Pinpoint the cell where the given text exists, returning its [x, y] midpoint coordinate. 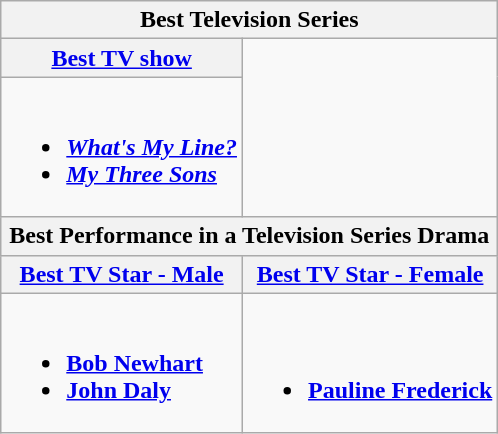
Best Performance in a Television Series Drama [250, 236]
What's My Line? My Three Sons [122, 147]
Bob Newhart John Daly [122, 363]
Best TV Star - Female [370, 274]
Best Television Series [250, 20]
Best TV Star - Male [122, 274]
Pauline Frederick [370, 363]
Best TV show [122, 58]
